From the cell containing the given text, extract its center point as (x, y) coordinate. 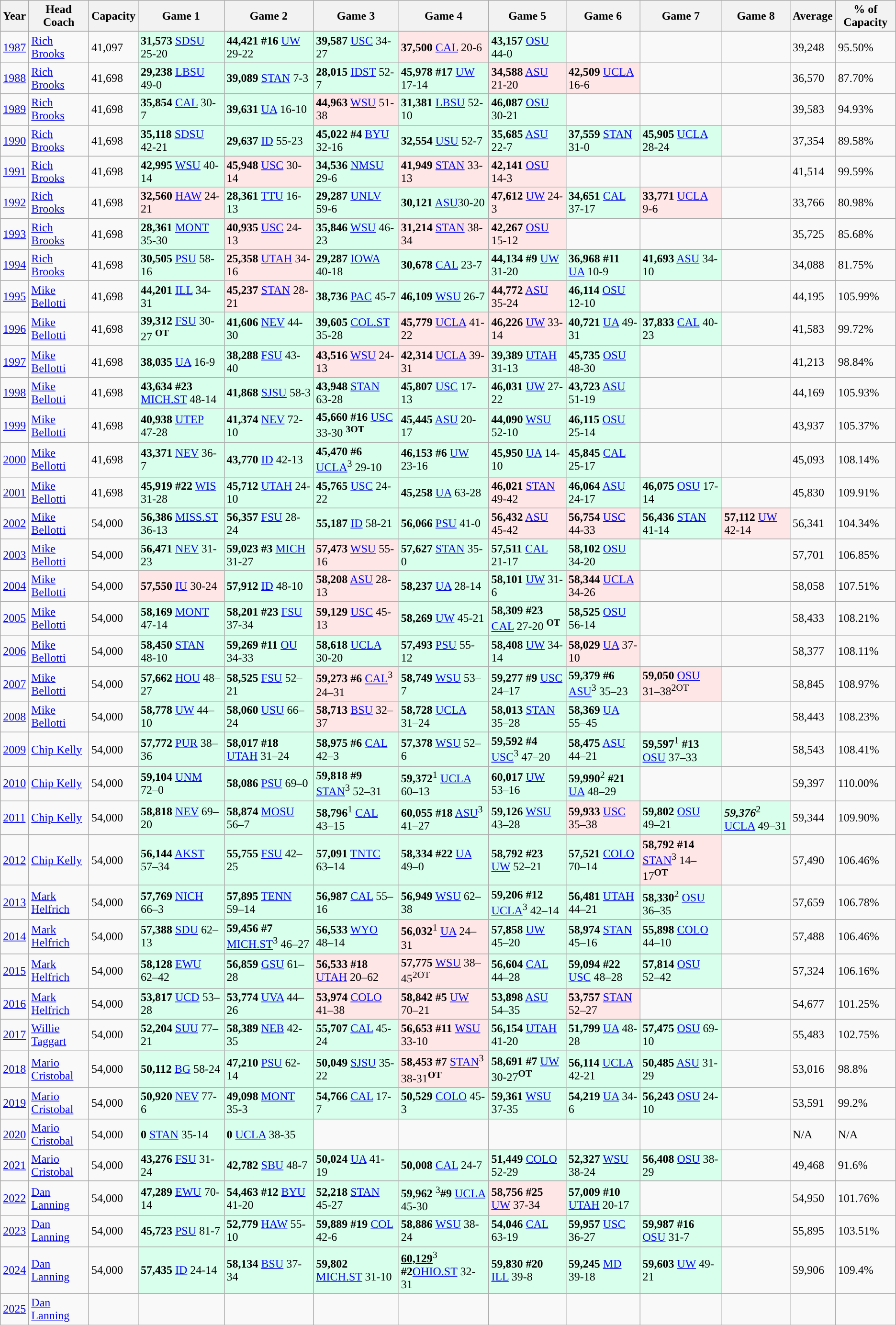
39,248 (813, 47)
55,707 CAL 45-24 (356, 1035)
58,443 (813, 717)
2025 (14, 1310)
58,842 #5 UW 70–21 (443, 1003)
52,204 SUU 77–21 (181, 1035)
59,269 #11 OU 34-33 (269, 651)
85.68% (865, 234)
59,361 WSU 37-35 (527, 1103)
Willie Taggart (59, 1035)
30,505 PSU 58-16 (181, 265)
41,693 ASU 34-10 (681, 265)
1996 (14, 329)
45,830 (813, 492)
33,766 (813, 203)
101.25% (865, 1003)
2023 (14, 1231)
45,258 UA 63-28 (443, 492)
54,463 #12 BYU 41-20 (269, 1198)
89.58% (865, 141)
59,456 #7 MICH.ST3 46–27 (269, 937)
1995 (14, 296)
42,314 UCLA 39-31 (443, 362)
58,792 #14 STAN3 14–17OT (681, 860)
41,374 NEV 72-10 (269, 426)
58,3302 OSU 36–35 (681, 902)
45,845 CAL 25-17 (603, 460)
44,421 #16 UW 29-22 (269, 47)
59,889 #19 COL 42-6 (356, 1231)
2014 (14, 937)
2013 (14, 902)
59,129 USC 45-13 (356, 618)
58,128 EWU 62–42 (181, 971)
28,361 TTU 16-13 (269, 203)
46,226 UW 33-14 (527, 329)
36,968 #11 UA 10-9 (603, 265)
59,344 (813, 818)
34,651 CAL 37-17 (603, 203)
81.75% (865, 265)
57,493 PSU 55-12 (443, 651)
2009 (14, 750)
41,514 (813, 171)
59,957 USC 36-27 (603, 1231)
108.41% (865, 750)
43,948 STAN 63-28 (356, 393)
58,618 UCLA 30-20 (356, 651)
58,102 OSU 34-20 (603, 554)
52,327 WSU 38-24 (603, 1165)
59,906 (813, 1270)
53,757 STAN 52–27 (603, 1003)
1992 (14, 203)
58,201 #23 FSU 37-34 (269, 618)
58,433 (813, 618)
59,277 #9 USC 24–17 (527, 684)
56,432 ASU 45-42 (527, 524)
59,050 OSU 31–382OT (681, 684)
39,587 USC 34-27 (356, 47)
108.21% (865, 618)
45,905 UCLA 28-24 (681, 141)
56,341 (813, 524)
46,114 OSU 12-10 (603, 296)
58,060 USU 66–24 (269, 717)
45,712 UTAH 24-10 (269, 492)
58,017 #18 UTAH 31–24 (269, 750)
57,475 OSU 69-10 (681, 1035)
2006 (14, 651)
110.00% (865, 784)
42,141 OSU 14-3 (527, 171)
58,344 UCLA 34-26 (603, 586)
Game 4 (443, 16)
30,678 CAL 23-7 (443, 265)
108.11% (865, 651)
1988 (14, 79)
53,774 UVA 44–26 (269, 1003)
33,771 UCLA 9-6 (681, 203)
58,525 FSU 52–21 (269, 684)
2010 (14, 784)
54,046 CAL 63-19 (527, 1231)
34,536 NMSU 29-6 (356, 171)
43,937 (813, 426)
58,874 MOSU 56–7 (269, 818)
55,483 (813, 1035)
45,093 (813, 460)
104.34% (865, 524)
35,846 WSU 46-23 (356, 234)
43,157 OSU 44-0 (527, 47)
58,525 OSU 56-14 (603, 618)
59,023 #3 MICH 31-27 (269, 554)
2017 (14, 1035)
50,529 COLO 45-3 (443, 1103)
45,445 ASU 20-17 (443, 426)
56,987 CAL 55–16 (356, 902)
41,868 SJSU 58-3 (269, 393)
51,449 COLO 52-29 (527, 1165)
46,153 #6 UW 23-16 (443, 460)
2005 (14, 618)
45,919 #22 WIS 31-28 (181, 492)
29,287 UNLV 59-6 (356, 203)
58,058 (813, 586)
44,963 WSU 51-38 (356, 109)
2007 (14, 684)
38,288 FSU 43-40 (269, 362)
2015 (14, 971)
58,845 (813, 684)
59,379 #6 ASU3 35–23 (603, 684)
52,218 STAN 45-27 (356, 1198)
57,009 #10 UTAH 20-17 (603, 1198)
99.59% (865, 171)
53,817 UCD 53–28 (181, 1003)
58,269 UW 45-21 (443, 618)
58,886 WSU 38-24 (443, 1231)
50,485 ASU 31-29 (681, 1069)
105.37% (865, 426)
44,134 #9 UW 31-20 (527, 265)
45,660 #16 USC 33-30 3OT (356, 426)
1990 (14, 141)
35,118 SDSU 42-21 (181, 141)
59,830 #20 ILL 39-8 (527, 1270)
44,169 (813, 393)
56,653 #11 WSU 33-10 (443, 1035)
105.99% (865, 296)
25,358 UTAH 34-16 (269, 265)
2024 (14, 1270)
28,361 MONT 35-30 (181, 234)
32,554 USU 52-7 (443, 141)
47,210 PSU 62-14 (269, 1069)
45,978 #17 UW 17-14 (443, 79)
59,094 #22 USC 48–28 (603, 971)
39,089 STAN 7-3 (269, 79)
29,287 IOWA 40-18 (356, 265)
105.93% (865, 393)
43,634 #23 MICH.ST 48-14 (181, 393)
45,735 OSU 48-30 (603, 362)
107.51% (865, 586)
58,134 BSU 37-34 (269, 1270)
58,408 UW 34-14 (527, 651)
43,770 ID 42-13 (269, 460)
46,109 WSU 26-7 (443, 296)
57,814 OSU 52–42 (681, 971)
37,354 (813, 141)
59,818 #9 STAN3 52–31 (356, 784)
91.6% (865, 1165)
41,583 (813, 329)
37,559 STAN 31-0 (603, 141)
2018 (14, 1069)
56,481 UTAH 44–21 (603, 902)
2008 (14, 717)
58,309 #23 CAL 27-20 OT (527, 618)
1987 (14, 47)
32,560 HAW 24-21 (181, 203)
59,802 OSU 49–21 (681, 818)
57,550 IU 30-24 (181, 586)
56,144 AKST 57–34 (181, 860)
58,475 ASU 44–21 (603, 750)
1993 (14, 234)
38,035 UA 16-9 (181, 362)
39,631 UA 16-10 (269, 109)
57,912 ID 48-10 (269, 586)
Average (813, 16)
57,388 SDU 62–13 (181, 937)
38,736 PAC 45-7 (356, 296)
53,898 ASU 54–35 (527, 1003)
42,995 WSU 40-14 (181, 171)
87.70% (865, 79)
57,378 WSU 52–6 (443, 750)
54,766 CAL 17-7 (356, 1103)
46,021 STAN 49-42 (527, 492)
56,436 STAN 41-14 (681, 524)
57,627 STAN 35-0 (443, 554)
59,592 #4 USC3 47–20 (527, 750)
45,470 #6 UCLA3 29-10 (356, 460)
57,435 ID 24-14 (181, 1270)
106.78% (865, 902)
29,637 ID 55-23 (269, 141)
58,756 #25 UW 37-34 (527, 1198)
41,213 (813, 362)
56,243 OSU 24-10 (681, 1103)
108.23% (865, 717)
45,950 UA 14-10 (527, 460)
55,895 (813, 1231)
59,104 UNM 72–0 (181, 784)
57,858 UW 45–20 (527, 937)
58,7961 CAL 43–15 (356, 818)
53,591 (813, 1103)
29,238 LBSU 49-0 (181, 79)
95.50% (865, 47)
56,471 NEV 31-23 (181, 554)
31,214 STAN 38-34 (443, 234)
46,031 UW 27-22 (527, 393)
Game 5 (527, 16)
57,490 (813, 860)
Game 3 (356, 16)
58,086 PSU 69–0 (269, 784)
Game 6 (603, 16)
56,386 MISS.ST 36-13 (181, 524)
44,195 (813, 296)
58,013 STAN 35–28 (527, 717)
45,723 PSU 81-7 (181, 1231)
% of Capacity (865, 16)
Game 2 (269, 16)
56,154 UTAH 41-20 (527, 1035)
108.97% (865, 684)
1998 (14, 393)
39,583 (813, 109)
58,208 ASU 28-13 (356, 586)
39,312 FSU 30-27 OT (181, 329)
37,833 CAL 40-23 (681, 329)
2016 (14, 1003)
58,450 STAN 48-10 (181, 651)
58,778 UW 44–10 (181, 717)
58,101 UW 31-6 (527, 586)
0 STAN 35-14 (181, 1134)
50,112 BG 58-24 (181, 1069)
57,091 TNTC 63–14 (356, 860)
53,016 (813, 1069)
57,701 (813, 554)
47,289 EWU 70-14 (181, 1198)
57,112 UW 42-14 (756, 524)
55,755 FSU 42–25 (269, 860)
40,938 UTEP 47-28 (181, 426)
47,612 UW 24-3 (527, 203)
54,219 UA 34-6 (603, 1103)
46,115 OSU 25-14 (603, 426)
46,075 OSU 17-14 (681, 492)
Head Coach (59, 16)
106.16% (865, 971)
41,097 (113, 47)
57,769 NICH 66–3 (181, 902)
2001 (14, 492)
2019 (14, 1103)
40,721 UA 49-31 (603, 329)
Game 8 (756, 16)
56,754 USC 44-33 (603, 524)
43,723 ASU 51-19 (603, 393)
43,276 FSU 31-24 (181, 1165)
53,974 COLO 41–38 (356, 1003)
50,008 CAL 24-7 (443, 1165)
30,121 ASU30-20 (443, 203)
2002 (14, 524)
59,245 MD 39-18 (603, 1270)
39,605 COL.ST 35-28 (356, 329)
59,397 (813, 784)
57,521 COLO 70–14 (603, 860)
58,169 MONT 47-14 (181, 618)
Game 1 (181, 16)
46,064 ASU 24-17 (603, 492)
58,237 UA 28-14 (443, 586)
57,662 HOU 48–27 (181, 684)
52,779 HAW 55-10 (269, 1231)
58,691 #7 UW 30-27OT (527, 1069)
49,098 MONT 35-3 (269, 1103)
Game 7 (681, 16)
2011 (14, 818)
58,369 UA 55–45 (603, 717)
2000 (14, 460)
58,453 #7 STAN3 38-31OT (443, 1069)
40,935 USC 24-13 (269, 234)
35,725 (813, 234)
51,799 UA 48-28 (603, 1035)
46,087 OSU 30-21 (527, 109)
59,126 WSU 43–28 (527, 818)
41,606 NEV 44-30 (269, 329)
99.72% (865, 329)
2022 (14, 1198)
45,948 USC 30-14 (269, 171)
1994 (14, 265)
102.75% (865, 1035)
58,728 UCLA 31–24 (443, 717)
50,920 NEV 77-6 (181, 1103)
59,987 #16 OSU 31-7 (681, 1231)
Capacity (113, 16)
44,201 ILL 34-31 (181, 296)
59,273 #6 CAL3 24–31 (356, 684)
35,685 ASU 22-7 (527, 141)
42,782 SBU 48-7 (269, 1165)
34,588 ASU 21-20 (527, 79)
43,516 WSU 24-13 (356, 362)
59,603 UW 49-21 (681, 1270)
57,775 WSU 38–452OT (443, 971)
58,792 #23 UW 52–21 (527, 860)
56,0321 UA 24–31 (443, 937)
60,1293 #2OHIO.ST 32-31 (443, 1270)
Year (14, 16)
39,389 UTAH 31-13 (527, 362)
98.8% (865, 1069)
56,408 OSU 38-29 (681, 1165)
58,749 WSU 53–7 (443, 684)
42,509 UCLA 16-6 (603, 79)
34,088 (813, 265)
41,949 STAN 33-13 (443, 171)
1989 (14, 109)
56,357 FSU 28-24 (269, 524)
59,802 MICH.ST 31-10 (356, 1270)
101.76% (865, 1198)
31,381 LBSU 52-10 (443, 109)
2012 (14, 860)
45,779 UCLA 41-22 (443, 329)
0 UCLA 38-35 (269, 1134)
58,389 NEB 42-35 (269, 1035)
58,713 BSU 32–37 (356, 717)
1991 (14, 171)
56,533 WYO 48–14 (356, 937)
58,818 NEV 69–20 (181, 818)
80.98% (865, 203)
35,854 CAL 30-7 (181, 109)
42,267 OSU 15-12 (527, 234)
56,859 GSU 61–28 (269, 971)
59,9902 #21 UA 48–29 (603, 784)
103.51% (865, 1231)
59,933 USC 35–38 (603, 818)
60,055 #18 ASU3 41–27 (443, 818)
109.4% (865, 1270)
58,377 (813, 651)
57,659 (813, 902)
44,772 ASU 35-24 (527, 296)
2003 (14, 554)
56,604 CAL 44–28 (527, 971)
59,962 3#9 UCLA 45-30 (443, 1198)
45,807 USC 17-13 (443, 393)
45,237 STAN 28-21 (269, 296)
57,488 (813, 937)
44,090 WSU 52-10 (527, 426)
58,543 (813, 750)
108.14% (865, 460)
57,895 TENN 59–14 (269, 902)
31,573 SDSU 25-20 (181, 47)
59,206 #12 UCLA3 42–14 (527, 902)
50,024 UA 41-19 (356, 1165)
50,049 SJSU 35-22 (356, 1069)
59,3721 UCLA 60–13 (443, 784)
57,324 (813, 971)
2004 (14, 586)
36,570 (813, 79)
43,371 NEV 36-7 (181, 460)
56,949 WSU 62–38 (443, 902)
60,017 UW 53–16 (527, 784)
49,468 (813, 1165)
58,029 UA 37-10 (603, 651)
109.90% (865, 818)
2021 (14, 1165)
45,022 #4 BYU 32-16 (356, 141)
1999 (14, 426)
55,898 COLO 44–10 (681, 937)
54,950 (813, 1198)
109.91% (865, 492)
57,772 PUR 38–36 (181, 750)
56,066 PSU 41-0 (443, 524)
45,765 USC 24-22 (356, 492)
94.93% (865, 109)
106.85% (865, 554)
54,677 (813, 1003)
58,334 #22 UA 49–0 (443, 860)
57,473 WSU 55-16 (356, 554)
58,974 STAN 45–16 (603, 937)
59,5971 #13 OSU 37–33 (681, 750)
2020 (14, 1134)
37,500 CAL 20-6 (443, 47)
57,511 CAL 21-17 (527, 554)
59,3762 UCLA 49–31 (756, 818)
1997 (14, 362)
98.84% (865, 362)
58,975 #6 CAL 42–3 (356, 750)
55,187 ID 58-21 (356, 524)
99.2% (865, 1103)
56,114 UCLA 42-21 (603, 1069)
56,533 #18 UTAH 20–62 (356, 971)
28,015 IDST 52-7 (356, 79)
